Provide the (x, y) coordinate of the cell's center where the given text is located.  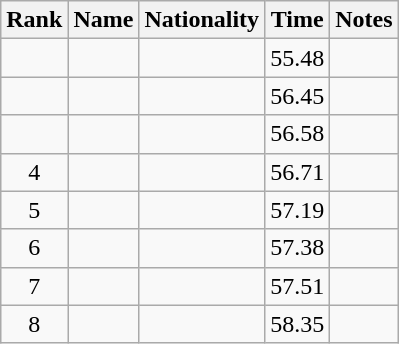
56.45 (298, 96)
57.51 (298, 286)
6 (34, 248)
Notes (364, 20)
57.38 (298, 248)
5 (34, 210)
Nationality (202, 20)
56.71 (298, 172)
Name (104, 20)
57.19 (298, 210)
Rank (34, 20)
Time (298, 20)
4 (34, 172)
58.35 (298, 324)
55.48 (298, 58)
8 (34, 324)
7 (34, 286)
56.58 (298, 134)
